From the cell containing the given text, extract its center point as [x, y] coordinate. 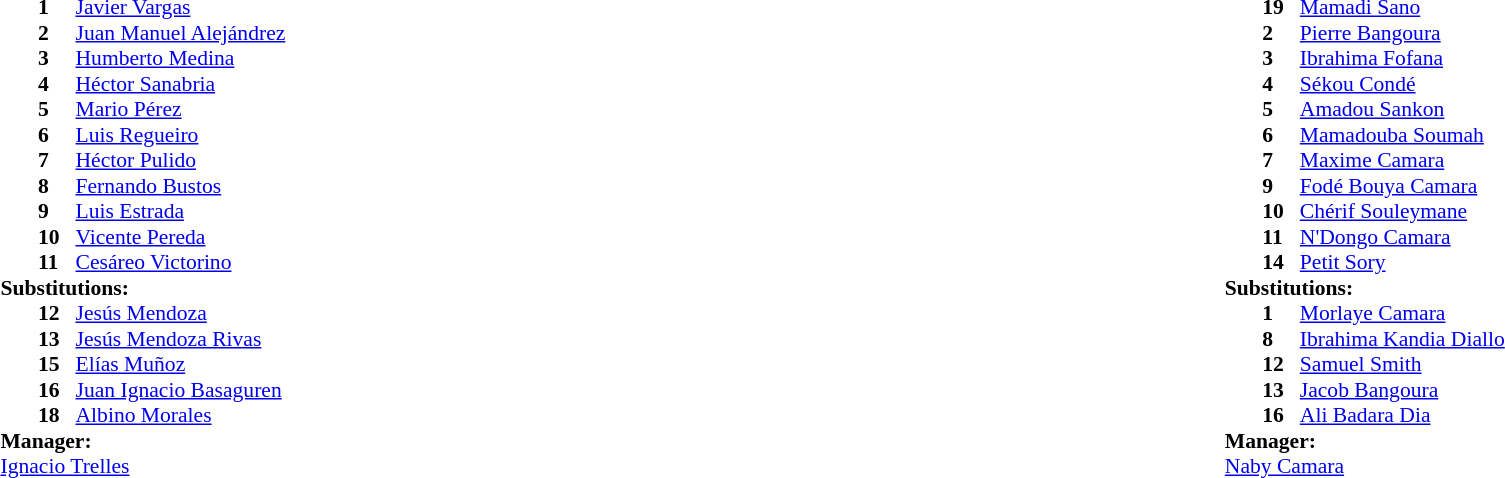
Héctor Pulido [181, 161]
Juan Manuel Alejándrez [181, 33]
Fernando Bustos [181, 186]
Jacob Bangoura [1402, 390]
18 [57, 415]
Ibrahima Kandia Diallo [1402, 339]
Ibrahima Fofana [1402, 59]
Jesús Mendoza [181, 313]
Elías Muñoz [181, 365]
Luis Regueiro [181, 135]
Sékou Condé [1402, 84]
Juan Ignacio Basaguren [181, 390]
Petit Sory [1402, 263]
Héctor Sanabria [181, 84]
14 [1281, 263]
N'Dongo Camara [1402, 237]
Ali Badara Dia [1402, 415]
Cesáreo Victorino [181, 263]
Mario Pérez [181, 109]
Chérif Souleymane [1402, 211]
Pierre Bangoura [1402, 33]
Luis Estrada [181, 211]
Mamadouba Soumah [1402, 135]
Amadou Sankon [1402, 109]
Samuel Smith [1402, 365]
Vicente Pereda [181, 237]
15 [57, 365]
1 [1281, 313]
Albino Morales [181, 415]
Jesús Mendoza Rivas [181, 339]
Humberto Medina [181, 59]
Fodé Bouya Camara [1402, 186]
Maxime Camara [1402, 161]
Morlaye Camara [1402, 313]
